Scan for the cell matching the given text and deliver its (x, y) coordinate at center. 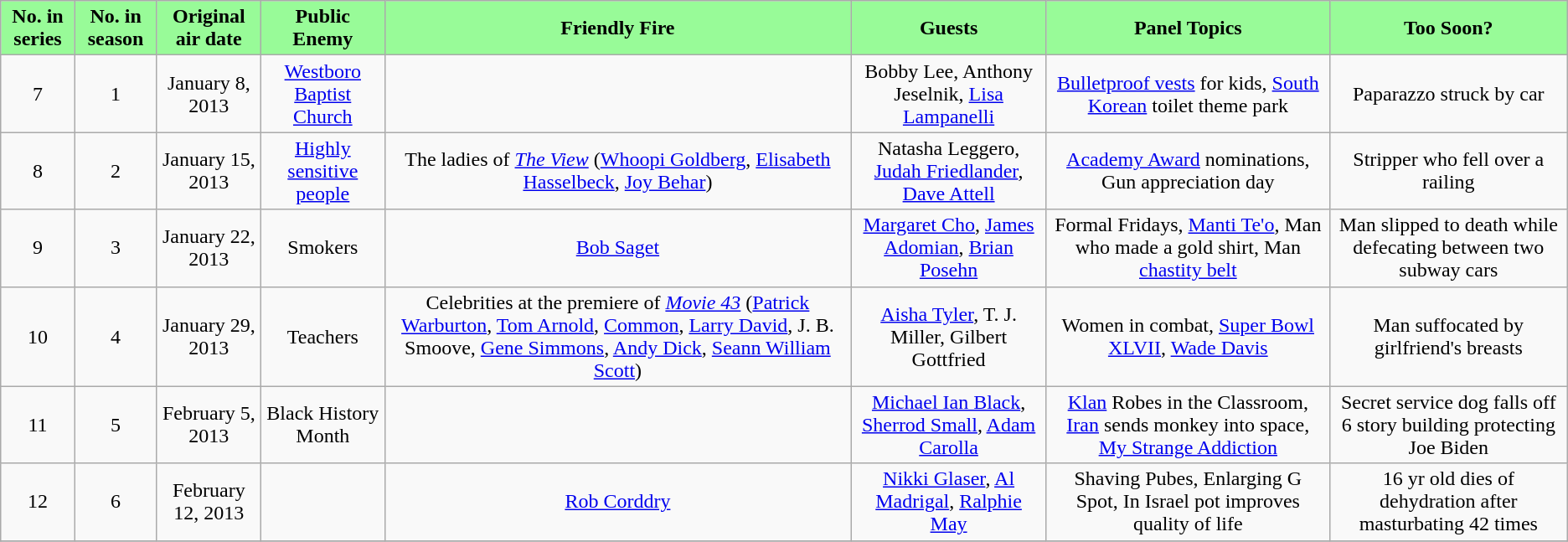
7 (38, 94)
Shaving Pubes, Enlarging G Spot, In Israel pot improves quality of life (1188, 502)
Bob Saget (618, 248)
4 (116, 337)
February 12, 2013 (209, 502)
Original air date (209, 28)
Formal Fridays, Manti Te'o, Man who made a gold shirt, Man chastity belt (1188, 248)
Michael Ian Black, Sherrod Small, Adam Carolla (948, 425)
Public Enemy (323, 28)
2 (116, 171)
Stripper who fell over a railing (1448, 171)
6 (116, 502)
No. in season (116, 28)
5 (116, 425)
Rob Corddry (618, 502)
Bulletproof vests for kids, South Korean toilet theme park (1188, 94)
January 29, 2013 (209, 337)
Man slipped to death while defecating between two subway cars (1448, 248)
January 8, 2013 (209, 94)
Natasha Leggero, Judah Friedlander, Dave Attell (948, 171)
Guests (948, 28)
Teachers (323, 337)
Academy Award nominations, Gun appreciation day (1188, 171)
Aisha Tyler, T. J. Miller, Gilbert Gottfried (948, 337)
8 (38, 171)
Paparazzo struck by car (1448, 94)
January 22, 2013 (209, 248)
Man suffocated by girlfriend's breasts (1448, 337)
16 yr old dies of dehydration after masturbating 42 times (1448, 502)
Secret service dog falls off 6 story building protecting Joe Biden (1448, 425)
Smokers (323, 248)
11 (38, 425)
12 (38, 502)
No. in series (38, 28)
Friendly Fire (618, 28)
The ladies of The View (Whoopi Goldberg, Elisabeth Hasselbeck, Joy Behar) (618, 171)
Westboro Baptist Church (323, 94)
3 (116, 248)
Bobby Lee, Anthony Jeselnik, Lisa Lampanelli (948, 94)
January 15, 2013 (209, 171)
9 (38, 248)
Too Soon? (1448, 28)
Margaret Cho, James Adomian, Brian Posehn (948, 248)
Women in combat, Super Bowl XLVII, Wade Davis (1188, 337)
Klan Robes in the Classroom, Iran sends monkey into space, My Strange Addiction (1188, 425)
February 5, 2013 (209, 425)
Nikki Glaser, Al Madrigal, Ralphie May (948, 502)
Highly sensitive people (323, 171)
1 (116, 94)
Black History Month (323, 425)
Panel Topics (1188, 28)
10 (38, 337)
